Search for the cell housing the specified text and yield its (X, Y) center coordinate. 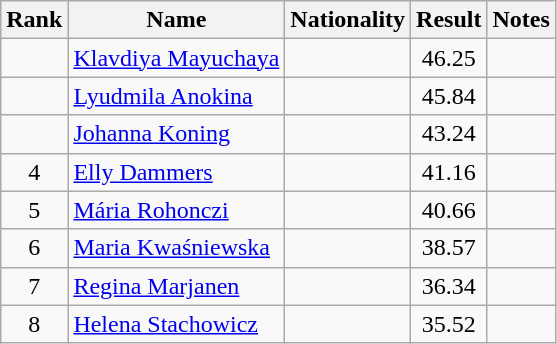
35.52 (449, 324)
Result (449, 20)
4 (34, 172)
Rank (34, 20)
41.16 (449, 172)
Name (176, 20)
Nationality (348, 20)
5 (34, 210)
Elly Dammers (176, 172)
Lyudmila Anokina (176, 96)
8 (34, 324)
6 (34, 248)
40.66 (449, 210)
Maria Kwaśniewska (176, 248)
46.25 (449, 58)
Notes (521, 20)
Mária Rohonczi (176, 210)
38.57 (449, 248)
43.24 (449, 134)
Klavdiya Mayuchaya (176, 58)
Helena Stachowicz (176, 324)
36.34 (449, 286)
7 (34, 286)
45.84 (449, 96)
Regina Marjanen (176, 286)
Johanna Koning (176, 134)
